Return [x, y] of the center of cell containing provided text 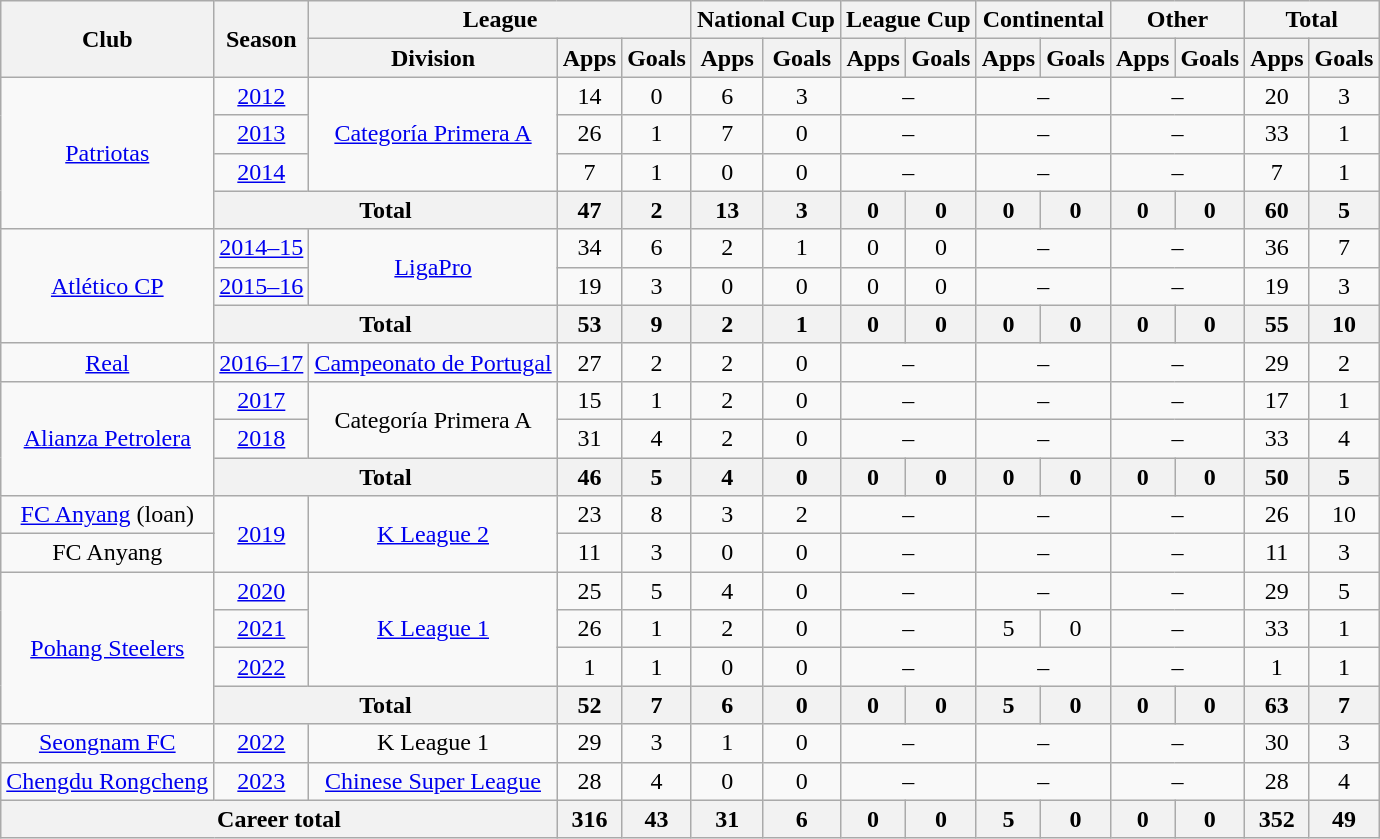
Pohang Steelers [108, 648]
2015–16 [262, 286]
63 [1277, 705]
53 [589, 324]
352 [1277, 819]
316 [589, 819]
49 [1344, 819]
52 [589, 705]
Atlético CP [108, 286]
Season [262, 39]
13 [727, 210]
2017 [262, 400]
Campeonato de Portugal [433, 362]
2016–17 [262, 362]
50 [1277, 477]
23 [589, 515]
Club [108, 39]
14 [589, 96]
46 [589, 477]
17 [1277, 400]
LigaPro [433, 267]
Other [1177, 20]
League [500, 20]
2020 [262, 591]
FC Anyang [108, 553]
25 [589, 591]
43 [657, 819]
FC Anyang (loan) [108, 515]
National Cup [766, 20]
30 [1277, 743]
55 [1277, 324]
2012 [262, 96]
Division [433, 58]
20 [1277, 96]
Career total [279, 819]
2014–15 [262, 248]
K League 2 [433, 534]
60 [1277, 210]
27 [589, 362]
8 [657, 515]
2013 [262, 134]
36 [1277, 248]
Patriotas [108, 153]
2014 [262, 172]
2021 [262, 629]
Continental [1043, 20]
Real [108, 362]
Alianza Petrolera [108, 438]
League Cup [908, 20]
Chengdu Rongcheng [108, 781]
2018 [262, 438]
Chinese Super League [433, 781]
47 [589, 210]
9 [657, 324]
2023 [262, 781]
Seongnam FC [108, 743]
34 [589, 248]
2019 [262, 534]
15 [589, 400]
